Scan for the cell matching the given text and deliver its [X, Y] coordinate at center. 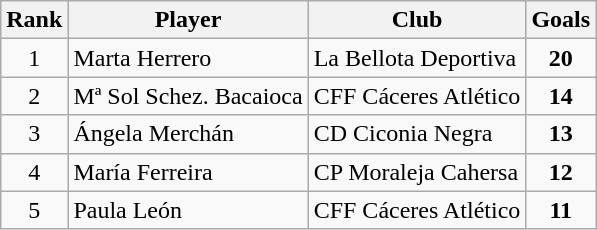
5 [34, 210]
Goals [561, 20]
3 [34, 134]
Ángela Merchán [188, 134]
14 [561, 96]
13 [561, 134]
Player [188, 20]
2 [34, 96]
CP Moraleja Cahersa [417, 172]
12 [561, 172]
20 [561, 58]
1 [34, 58]
Paula León [188, 210]
Mª Sol Schez. Bacaioca [188, 96]
4 [34, 172]
Club [417, 20]
Marta Herrero [188, 58]
CD Ciconia Negra [417, 134]
María Ferreira [188, 172]
Rank [34, 20]
11 [561, 210]
La Bellota Deportiva [417, 58]
